From the cell containing the given text, extract its center point as (X, Y) coordinate. 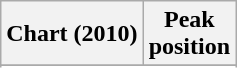
Chart (2010) (72, 34)
Peakposition (189, 34)
